Locate the cell with the specified text and output its (X, Y) center coordinate. 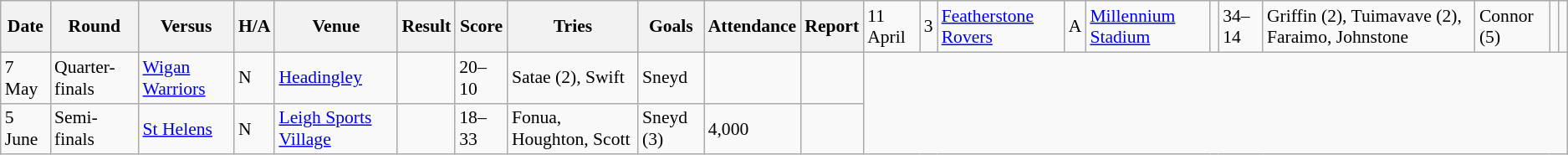
Versus (186, 27)
Satae (2), Swift (573, 77)
Quarter-finals (94, 77)
20–10 (482, 77)
7 May (25, 77)
Attendance (753, 27)
4,000 (753, 129)
Griffin (2), Tuimavave (2), Faraimo, Johnstone (1369, 27)
Score (482, 27)
11 April (891, 27)
Leigh Sports Village (336, 129)
Featherstone Rovers (1001, 27)
St Helens (186, 129)
A (1075, 27)
Headingley (336, 77)
Sneyd (671, 77)
Millennium Stadium (1147, 27)
34–14 (1241, 27)
Sneyd (3) (671, 129)
Date (25, 27)
3 (928, 27)
Semi-finals (94, 129)
Tries (573, 27)
Venue (336, 27)
Result (426, 27)
Wigan Warriors (186, 77)
5 June (25, 129)
Goals (671, 27)
Connor (5) (1512, 27)
Round (94, 27)
H/A (254, 27)
18–33 (482, 129)
Report (831, 27)
Fonua, Houghton, Scott (573, 129)
